Determine the (x, y) coordinate at the center of the cell enclosing the given text.  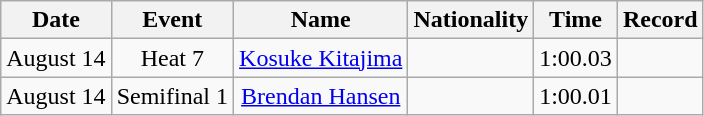
1:00.01 (576, 96)
Time (576, 20)
Nationality (471, 20)
Heat 7 (172, 58)
1:00.03 (576, 58)
Kosuke Kitajima (321, 58)
Event (172, 20)
Record (660, 20)
Name (321, 20)
Brendan Hansen (321, 96)
Date (56, 20)
Semifinal 1 (172, 96)
